Search for the cell housing the specified text and yield its [X, Y] center coordinate. 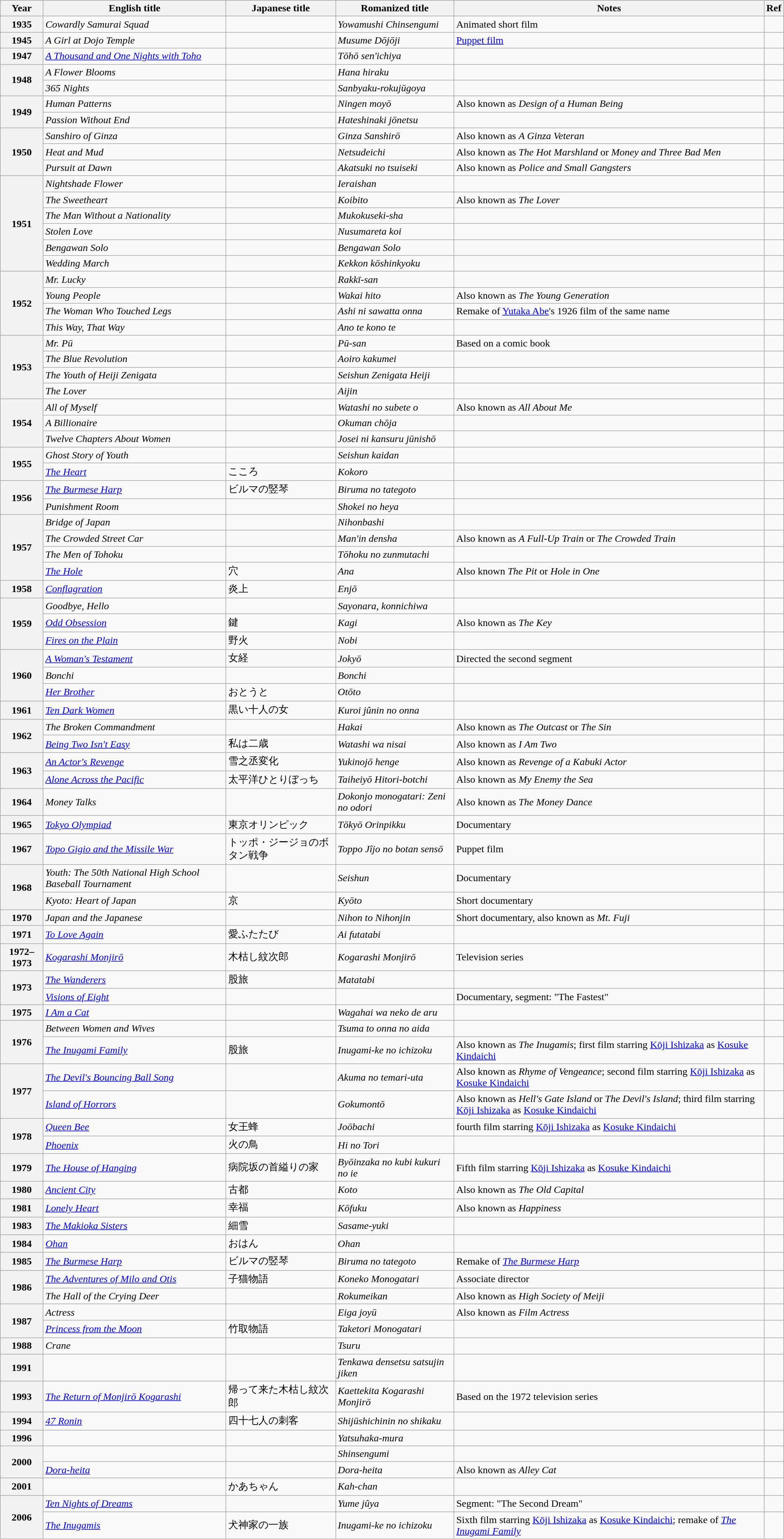
An Actor's Revenge [135, 762]
Phoenix [135, 1145]
Sasame-yuki [395, 1226]
Kyōto [395, 901]
Matatabi [395, 980]
Short documentary [609, 901]
Also known as My Enemy the Sea [609, 779]
The Inugami Family [135, 1050]
Shijūshichinin no shikaku [395, 1421]
竹取物語 [281, 1329]
Her Brother [135, 692]
Short documentary, also known as Mt. Fuji [609, 918]
古都 [281, 1190]
The Blue Revolution [135, 359]
Passion Without End [135, 120]
Being Two Isn't Easy [135, 744]
1948 [22, 80]
The Sweetheart [135, 200]
Sayonara, konnichiwa [395, 606]
四十七人の刺客 [281, 1421]
47 Ronin [135, 1421]
Seishun Zenigata Heiji [395, 375]
2001 [22, 1487]
Remake of Yutaka Abe's 1926 film of the same name [609, 311]
Ginza Sanshirō [395, 136]
Wagahai wa neko de aru [395, 1012]
Between Women and Wives [135, 1028]
2006 [22, 1517]
The Wanderers [135, 980]
1951 [22, 223]
Twelve Chapters About Women [135, 439]
おはん [281, 1244]
Jokyō [395, 659]
Also known as I Am Two [609, 744]
1979 [22, 1167]
Byōinzaka no kubi kukuri no ie [395, 1167]
こころ [281, 472]
Also known as The Lover [609, 200]
1947 [22, 56]
1975 [22, 1012]
黒い十人の女 [281, 710]
Documentary, segment: "The Fastest" [609, 996]
Also known as The Inugamis; first film starring Kōji Ishizaka as Kosuke Kindaichi [609, 1050]
Man'in densha [395, 538]
1978 [22, 1136]
The Youth of Heiji Zenigata [135, 375]
Also known as Revenge of a Kabuki Actor [609, 762]
Sanbyaku-rokujūgoya [395, 88]
A Woman's Testament [135, 659]
Also known as The Money Dance [609, 802]
1973 [22, 988]
Yume jûya [395, 1503]
The Hole [135, 572]
The Man Without a Nationality [135, 216]
2000 [22, 1462]
Taketori Monogatari [395, 1329]
Segment: "The Second Dream" [609, 1503]
Island of Horrors [135, 1104]
Okuman chōja [395, 423]
Romanized title [395, 8]
Koto [395, 1190]
女王蜂 [281, 1127]
トッポ・ジージョのボタン戦争 [281, 849]
1949 [22, 112]
Hateshinaki jōnetsu [395, 120]
木枯し紋次郎 [281, 957]
1970 [22, 918]
Associate director [609, 1280]
1954 [22, 423]
1984 [22, 1244]
1971 [22, 934]
1988 [22, 1346]
女経 [281, 659]
1991 [22, 1368]
1965 [22, 825]
Also known as Hell's Gate Island or The Devil's Island; third film starring Kōji Ishizaka as Kosuke Kindaichi [609, 1104]
Also known as The Hot Marshland or Money and Three Bad Men [609, 152]
Ancient City [135, 1190]
Kekkon kōshinkyoku [395, 264]
Nusumareta koi [395, 232]
Tokyo Olympiad [135, 825]
Watashi wa nisai [395, 744]
Also known as High Society of Meiji [609, 1296]
1987 [22, 1321]
Musume Dōjōji [395, 40]
Akatsuki no tsuiseki [395, 168]
Dokonjo monogatari: Zeni no odori [395, 802]
Kagi [395, 623]
Stolen Love [135, 232]
Hana hiraku [395, 72]
1958 [22, 589]
The Heart [135, 472]
Also known as Happiness [609, 1208]
Based on a comic book [609, 343]
Aijin [395, 391]
Queen Bee [135, 1127]
穴 [281, 572]
Hi no Tori [395, 1145]
Human Patterns [135, 104]
雪之丞変化 [281, 762]
東京オリンピック [281, 825]
Also known as A Full-Up Train or The Crowded Train [609, 538]
Taiheiyō Hitori-botchi [395, 779]
太平洋ひとりぼっち [281, 779]
Based on the 1972 television series [609, 1397]
Kah-chan [395, 1487]
I Am a Cat [135, 1012]
1961 [22, 710]
1959 [22, 623]
Fifth film starring Kōji Ishizaka as Kosuke Kindaichi [609, 1167]
Youth: The 50th National High School Baseball Tournament [135, 878]
The Return of Monjirō Kogarashi [135, 1397]
Also known as Film Actress [609, 1312]
Toppo Jîjo no botan sensō [395, 849]
1985 [22, 1261]
愛ふたたび [281, 934]
Netsudeichi [395, 152]
Shinsengumi [395, 1454]
The Inugamis [135, 1525]
Enjō [395, 589]
Television series [609, 957]
The Adventures of Milo and Otis [135, 1280]
The Makioka Sisters [135, 1226]
English title [135, 8]
Punishment Room [135, 507]
Japanese title [281, 8]
炎上 [281, 589]
Koibito [395, 200]
Otōto [395, 692]
Tōhoku no zunmutachi [395, 554]
Aoiro kakumei [395, 359]
Yukinojō henge [395, 762]
Ghost Story of Youth [135, 455]
The Broken Commandment [135, 727]
Also known as Design of a Human Being [609, 104]
The Devil's Bouncing Ball Song [135, 1078]
Nobi [395, 641]
Watashi no subete o [395, 407]
A Flower Blooms [135, 72]
おとうと [281, 692]
1955 [22, 463]
1956 [22, 498]
Eiga joyū [395, 1312]
1962 [22, 736]
Kaettekita Kogarashi Monjirō [395, 1397]
The Men of Tohoku [135, 554]
1993 [22, 1397]
野火 [281, 641]
1983 [22, 1226]
Also known The Pit or Hole in One [609, 572]
The Crowded Street Car [135, 538]
Mukokuseki-sha [395, 216]
Tōkyō Orinpikku [395, 825]
Shokei no heya [395, 507]
Ref [774, 8]
Pū-san [395, 343]
Wedding March [135, 264]
The Lover [135, 391]
1986 [22, 1287]
All of Myself [135, 407]
Japan and the Japanese [135, 918]
Odd Obsession [135, 623]
Rokumeikan [395, 1296]
幸福 [281, 1208]
Gokumontō [395, 1104]
Fires on the Plain [135, 641]
1976 [22, 1042]
To Love Again [135, 934]
Nihonbashi [395, 522]
A Thousand and One Nights with Toho [135, 56]
Also known as The Young Generation [609, 295]
1981 [22, 1208]
Directed the second segment [609, 659]
Heat and Mud [135, 152]
The Woman Who Touched Legs [135, 311]
Young People [135, 295]
1994 [22, 1421]
365 Nights [135, 88]
fourth film starring Kōji Ishizaka as Kosuke Kindaichi [609, 1127]
1960 [22, 675]
1957 [22, 547]
鍵 [281, 623]
Notes [609, 8]
1967 [22, 849]
Also known as The Outcast or The Sin [609, 727]
Kokoro [395, 472]
Year [22, 8]
1945 [22, 40]
Rakkī-san [395, 279]
Bridge of Japan [135, 522]
Yatsuhaka-mura [395, 1438]
Also known as A Ginza Veteran [609, 136]
1935 [22, 24]
Mr. Lucky [135, 279]
1980 [22, 1190]
Yowamushi Chinsengumi [395, 24]
Tōhō sen'ichiya [395, 56]
Sanshiro of Ginza [135, 136]
Pursuit at Dawn [135, 168]
1964 [22, 802]
Koneko Monogatari [395, 1280]
A Billionaire [135, 423]
Tsuru [395, 1346]
The House of Hanging [135, 1167]
This Way, That Way [135, 327]
Lonely Heart [135, 1208]
Also known as The Key [609, 623]
帰って来た木枯し紋次郎 [281, 1397]
Ten Nights of Dreams [135, 1503]
Also known as Alley Cat [609, 1470]
Tsuma to onna no aida [395, 1028]
Tenkawa densetsu satsujin jiken [395, 1368]
Money Talks [135, 802]
Kuroi jûnin no onna [395, 710]
Visions of Eight [135, 996]
子猫物語 [281, 1280]
Mr. Pū [135, 343]
1977 [22, 1091]
Ningen moyō [395, 104]
京 [281, 901]
The Hall of the Crying Deer [135, 1296]
Remake of The Burmese Harp [609, 1261]
Actress [135, 1312]
Wakai hito [395, 295]
1996 [22, 1438]
かあちゃん [281, 1487]
Also known as Rhyme of Vengeance; second film starring Kōji Ishizaka as Kosuke Kindaichi [609, 1078]
A Girl at Dojo Temple [135, 40]
Hakai [395, 727]
細雪 [281, 1226]
Cowardly Samurai Squad [135, 24]
Conflagration [135, 589]
Ano te kono te [395, 327]
Josei ni kansuru jūnishō [395, 439]
1963 [22, 771]
Goodbye, Hello [135, 606]
私は二歳 [281, 744]
Alone Across the Pacific [135, 779]
Kōfuku [395, 1208]
1950 [22, 152]
Nihon to Nihonjin [395, 918]
1953 [22, 367]
Also known as Police and Small Gangsters [609, 168]
犬神家の一族 [281, 1525]
1968 [22, 887]
Animated short film [609, 24]
Sixth film starring Kōji Ishizaka as Kosuke Kindaichi; remake of The Inugami Family [609, 1525]
Ana [395, 572]
Ten Dark Women [135, 710]
Ashi ni sawatta onna [395, 311]
火の鳥 [281, 1145]
1952 [22, 303]
Ieraishan [395, 184]
Princess from the Moon [135, 1329]
1972–1973 [22, 957]
Also known as All About Me [609, 407]
Kyoto: Heart of Japan [135, 901]
Crane [135, 1346]
Nightshade Flower [135, 184]
Joōbachi [395, 1127]
Seishun [395, 878]
Also known as The Old Capital [609, 1190]
病院坂の首縊りの家 [281, 1167]
Topo Gigio and the Missile War [135, 849]
Seishun kaidan [395, 455]
Akuma no temari-uta [395, 1078]
Ai futatabi [395, 934]
